Capture the cell that displays the provided text and extract its (x, y) central coordinate. 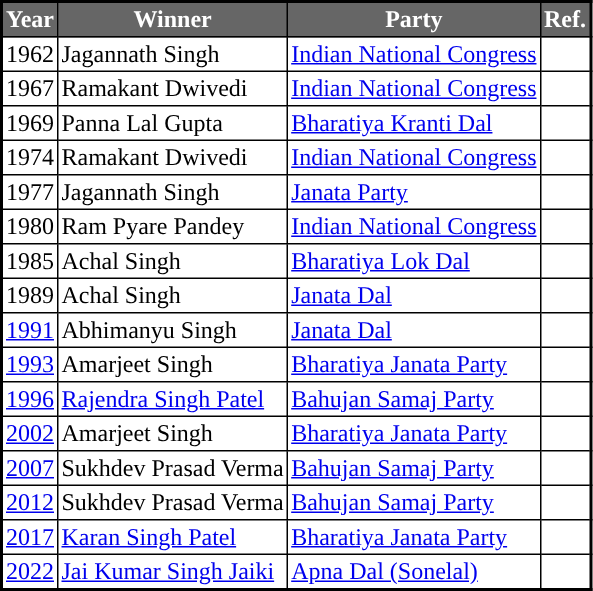
Bharatiya Lok Dal (414, 261)
Winner (173, 20)
2002 (30, 433)
Jai Kumar Singh Jaiki (173, 572)
Ref. (565, 20)
Panna Lal Gupta (173, 123)
Apna Dal (Sonelal) (414, 572)
Abhimanyu Singh (173, 330)
Ram Pyare Pandey (173, 226)
1967 (30, 88)
1991 (30, 330)
1996 (30, 399)
2007 (30, 468)
Year (30, 20)
Party (414, 20)
2022 (30, 572)
2012 (30, 502)
Bharatiya Kranti Dal (414, 123)
1977 (30, 192)
1993 (30, 364)
Rajendra Singh Patel (173, 399)
2017 (30, 537)
1974 (30, 157)
1969 (30, 123)
Karan Singh Patel (173, 537)
1989 (30, 295)
1980 (30, 226)
1962 (30, 54)
1985 (30, 261)
Janata Party (414, 192)
